Extract the (X, Y) coordinate from the center of the cell holding the provided text.  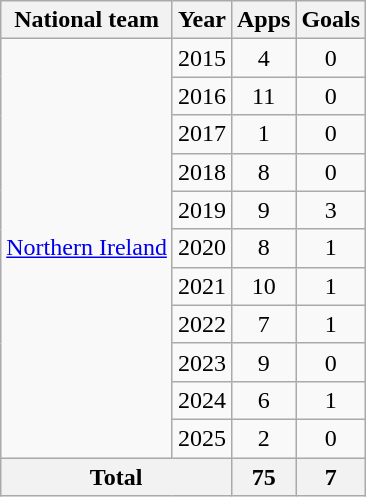
2015 (202, 58)
2020 (202, 248)
Total (116, 477)
Year (202, 20)
Goals (331, 20)
2023 (202, 362)
2022 (202, 324)
2018 (202, 172)
2016 (202, 96)
National team (87, 20)
Northern Ireland (87, 248)
2019 (202, 210)
11 (263, 96)
75 (263, 477)
Apps (263, 20)
6 (263, 400)
2025 (202, 438)
10 (263, 286)
4 (263, 58)
2021 (202, 286)
3 (331, 210)
2017 (202, 134)
2 (263, 438)
2024 (202, 400)
